Return (X, Y) of the center of cell containing provided text 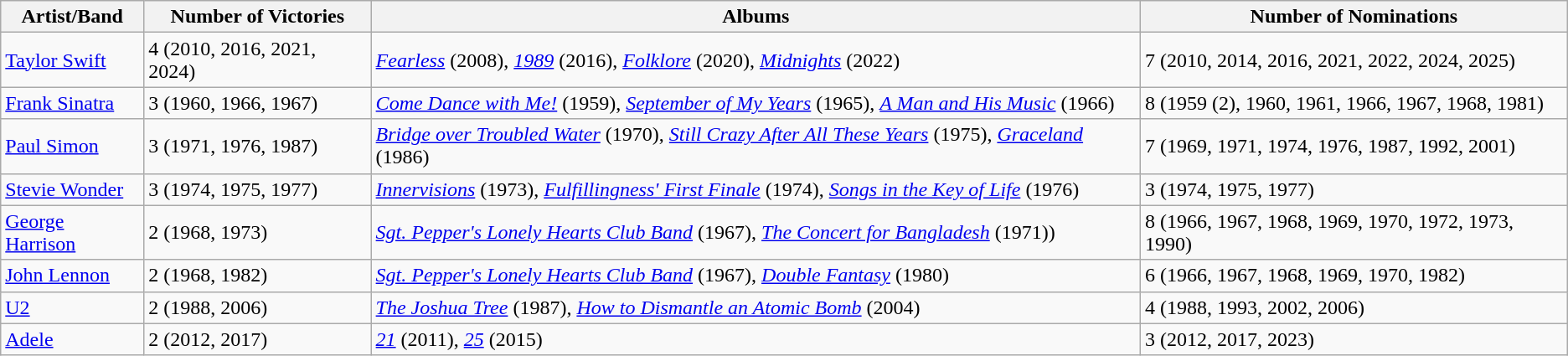
8 (1959 (2), 1960, 1961, 1966, 1967, 1968, 1981) (1354, 103)
Sgt. Pepper's Lonely Hearts Club Band (1967), The Concert for Bangladesh (1971)) (756, 233)
3 (2012, 2017, 2023) (1354, 339)
4 (1988, 1993, 2002, 2006) (1354, 307)
3 (1960, 1966, 1967) (258, 103)
Taylor Swift (72, 60)
George Harrison (72, 233)
3 (1971, 1976, 1987) (258, 146)
21 (2011), 25 (2015) (756, 339)
2 (1988, 2006) (258, 307)
2 (1968, 1982) (258, 276)
Adele (72, 339)
2 (2012, 2017) (258, 339)
Bridge over Troubled Water (1970), Still Crazy After All These Years (1975), Graceland (1986) (756, 146)
Fearless (2008), 1989 (2016), Folklore (2020), Midnights (2022) (756, 60)
2 (1968, 1973) (258, 233)
7 (2010, 2014, 2016, 2021, 2022, 2024, 2025) (1354, 60)
Sgt. Pepper's Lonely Hearts Club Band (1967), Double Fantasy (1980) (756, 276)
Artist/Band (72, 17)
John Lennon (72, 276)
Albums (756, 17)
Number of Victories (258, 17)
8 (1966, 1967, 1968, 1969, 1970, 1972, 1973, 1990) (1354, 233)
6 (1966, 1967, 1968, 1969, 1970, 1982) (1354, 276)
Number of Nominations (1354, 17)
Come Dance with Me! (1959), September of My Years (1965), A Man and His Music (1966) (756, 103)
U2 (72, 307)
4 (2010, 2016, 2021, 2024) (258, 60)
The Joshua Tree (1987), How to Dismantle an Atomic Bomb (2004) (756, 307)
Frank Sinatra (72, 103)
Paul Simon (72, 146)
7 (1969, 1971, 1974, 1976, 1987, 1992, 2001) (1354, 146)
Stevie Wonder (72, 189)
Innervisions (1973), Fulfillingness' First Finale (1974), Songs in the Key of Life (1976) (756, 189)
